Find where the given text appears and provide that cell's center as (x, y) coordinate. 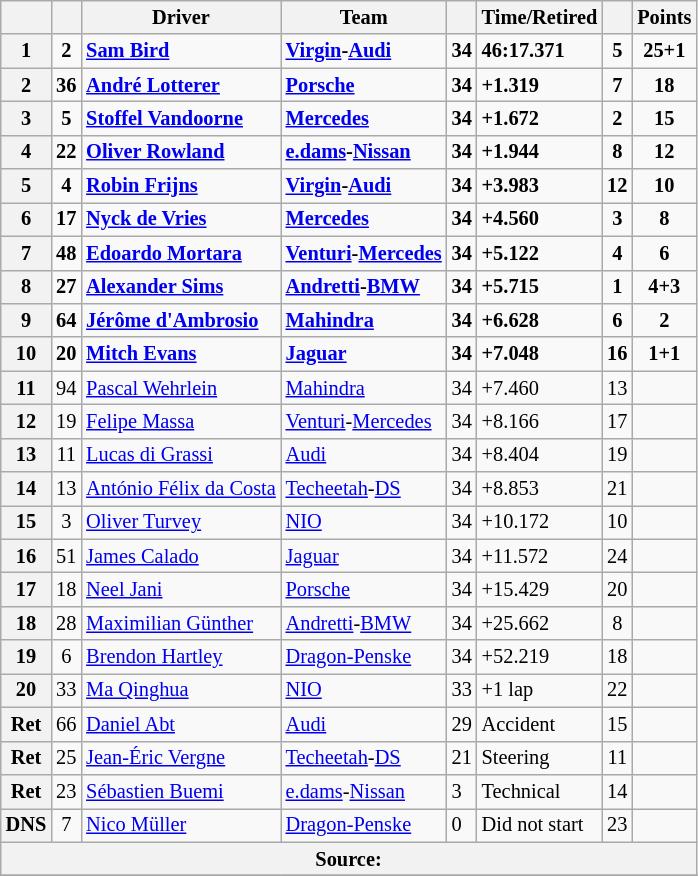
Stoffel Vandoorne (180, 118)
+1.944 (540, 152)
+7.048 (540, 354)
Sébastien Buemi (180, 791)
Points (664, 17)
Technical (540, 791)
Robin Frijns (180, 186)
James Calado (180, 556)
Jean-Éric Vergne (180, 758)
+25.662 (540, 623)
+1.672 (540, 118)
Oliver Rowland (180, 152)
48 (66, 253)
+1 lap (540, 690)
+5.122 (540, 253)
+1.319 (540, 85)
25+1 (664, 51)
51 (66, 556)
64 (66, 320)
29 (462, 724)
Oliver Turvey (180, 522)
Brendon Hartley (180, 657)
Pascal Wehrlein (180, 388)
+7.460 (540, 388)
94 (66, 388)
27 (66, 287)
+10.172 (540, 522)
66 (66, 724)
Steering (540, 758)
+3.983 (540, 186)
Jérôme d'Ambrosio (180, 320)
André Lotterer (180, 85)
25 (66, 758)
+8.404 (540, 455)
+6.628 (540, 320)
+8.166 (540, 421)
+11.572 (540, 556)
Maximilian Günther (180, 623)
+4.560 (540, 219)
António Félix da Costa (180, 489)
Team (364, 17)
DNS (26, 825)
4+3 (664, 287)
+15.429 (540, 589)
+52.219 (540, 657)
Lucas di Grassi (180, 455)
+5.715 (540, 287)
24 (617, 556)
Accident (540, 724)
Edoardo Mortara (180, 253)
1+1 (664, 354)
Neel Jani (180, 589)
0 (462, 825)
9 (26, 320)
Sam Bird (180, 51)
Driver (180, 17)
36 (66, 85)
Time/Retired (540, 17)
Nico Müller (180, 825)
Ma Qinghua (180, 690)
Did not start (540, 825)
Nyck de Vries (180, 219)
46:17.371 (540, 51)
Daniel Abt (180, 724)
Alexander Sims (180, 287)
Source: (349, 859)
+8.853 (540, 489)
28 (66, 623)
Mitch Evans (180, 354)
Felipe Massa (180, 421)
